Capture the cell that displays the provided text and extract its (X, Y) central coordinate. 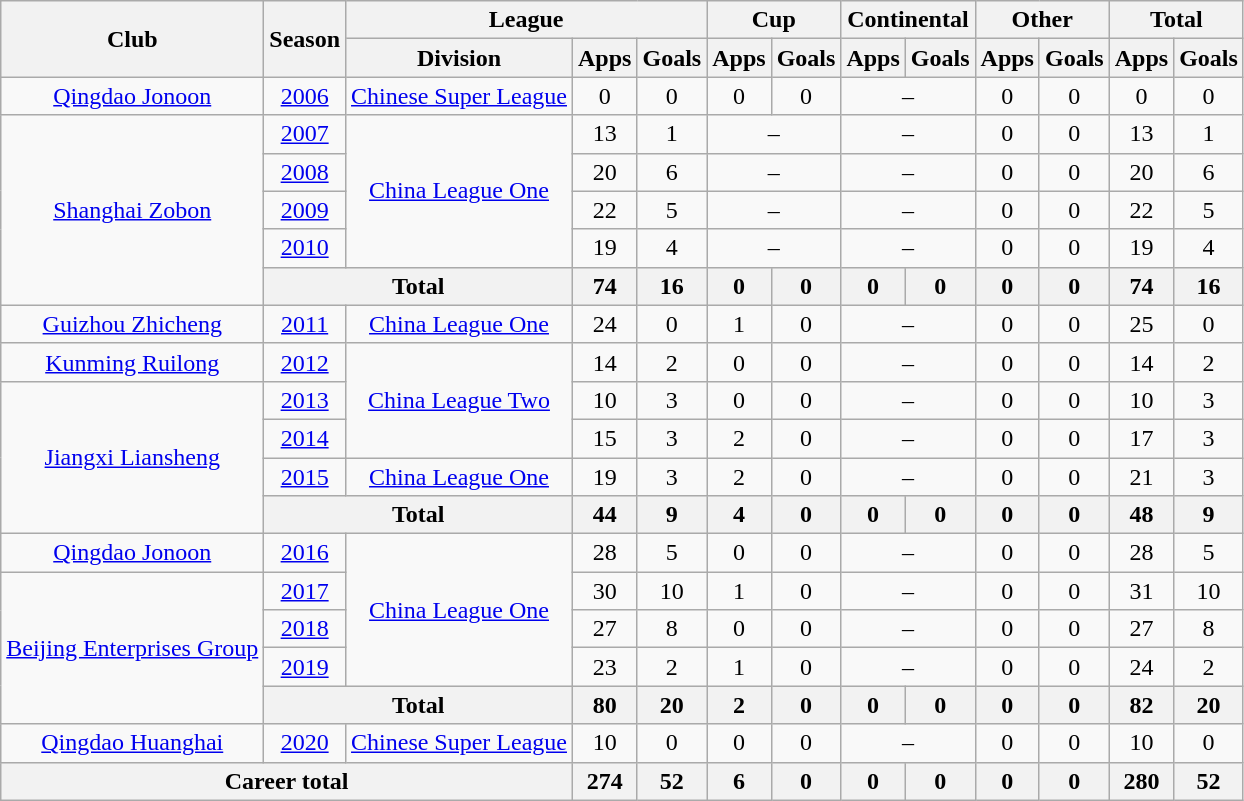
2016 (305, 553)
21 (1141, 477)
48 (1141, 515)
2012 (305, 362)
17 (1141, 438)
31 (1141, 591)
15 (605, 438)
Qingdao Huanghai (132, 743)
China League Two (460, 400)
Cup (774, 20)
2009 (305, 210)
2015 (305, 477)
Jiangxi Liansheng (132, 457)
Other (1042, 20)
280 (1141, 781)
League (526, 20)
2014 (305, 438)
Division (460, 58)
Career total (287, 781)
Kunming Ruilong (132, 362)
2020 (305, 743)
80 (605, 705)
Club (132, 39)
Shanghai Zobon (132, 210)
2017 (305, 591)
2007 (305, 134)
2011 (305, 324)
2006 (305, 96)
30 (605, 591)
44 (605, 515)
Continental (908, 20)
82 (1141, 705)
Beijing Enterprises Group (132, 648)
Season (305, 39)
2013 (305, 400)
23 (605, 667)
2008 (305, 172)
2010 (305, 248)
2018 (305, 629)
Guizhou Zhicheng (132, 324)
274 (605, 781)
25 (1141, 324)
2019 (305, 667)
